Identify which cell holds the provided text, then report its (X, Y) central coordinate. 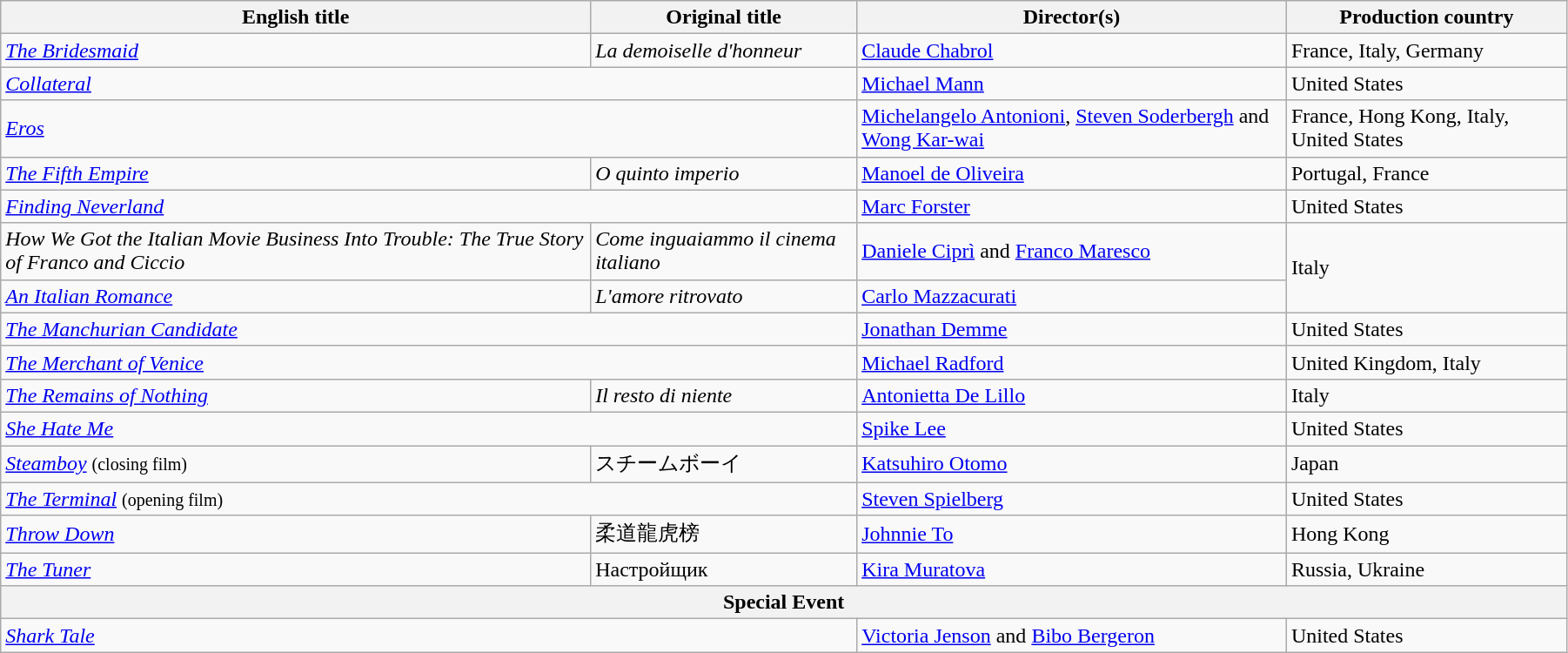
United Kingdom, Italy (1426, 362)
Come inguaiammo il cinema italiano (724, 251)
柔道龍虎榜 (724, 535)
Daniele Ciprì and Franco Maresco (1072, 251)
Steven Spielberg (1072, 499)
Throw Down (296, 535)
The Merchant of Venice (429, 362)
The Fifth Empire (296, 173)
Michael Radford (1072, 362)
France, Italy, Germany (1426, 50)
Steamboy (closing film) (296, 465)
The Tuner (296, 569)
スチームボーイ (724, 465)
Marc Forster (1072, 206)
Production country (1426, 17)
She Hate Me (429, 428)
An Italian Romance (296, 296)
Finding Neverland (429, 206)
The Manchurian Candidate (429, 329)
Antonietta De Lillo (1072, 395)
Special Event (784, 603)
L'amore ritrovato (724, 296)
English title (296, 17)
Russia, Ukraine (1426, 569)
The Terminal (opening film) (429, 499)
Настройщик (724, 569)
O quinto imperio (724, 173)
Director(s) (1072, 17)
Hong Kong (1426, 535)
Manoel de Oliveira (1072, 173)
Spike Lee (1072, 428)
Kira Muratova (1072, 569)
Katsuhiro Otomo (1072, 465)
The Remains of Nothing (296, 395)
Michelangelo Antonioni, Steven Soderbergh and Wong Kar-wai (1072, 129)
Michael Mann (1072, 84)
Il resto di niente (724, 395)
France, Hong Kong, Italy, United States (1426, 129)
Japan (1426, 465)
How We Got the Italian Movie Business Into Trouble: The True Story of Franco and Ciccio (296, 251)
Shark Tale (429, 636)
Jonathan Demme (1072, 329)
Collateral (429, 84)
The Bridesmaid (296, 50)
Johnnie To (1072, 535)
La demoiselle d'honneur (724, 50)
Portugal, France (1426, 173)
Original title (724, 17)
Carlo Mazzacurati (1072, 296)
Victoria Jenson and Bibo Bergeron (1072, 636)
Eros (429, 129)
Claude Chabrol (1072, 50)
